Determine the (x, y) coordinate at the center of the cell enclosing the given text.  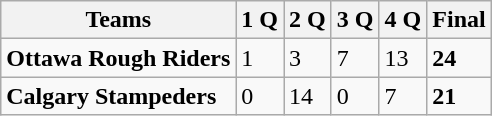
4 Q (403, 20)
14 (308, 96)
3 (308, 58)
24 (459, 58)
1 Q (260, 20)
3 Q (355, 20)
Teams (118, 20)
Ottawa Rough Riders (118, 58)
1 (260, 58)
13 (403, 58)
2 Q (308, 20)
21 (459, 96)
Calgary Stampeders (118, 96)
Final (459, 20)
